Locate the cell with the specified text and output its [x, y] center coordinate. 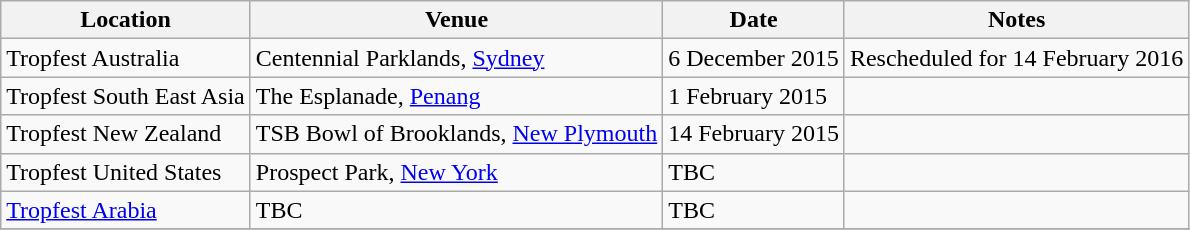
Centennial Parklands, Sydney [456, 58]
Location [126, 20]
The Esplanade, Penang [456, 96]
Tropfest New Zealand [126, 134]
Notes [1016, 20]
TSB Bowl of Brooklands, New Plymouth [456, 134]
Date [754, 20]
Tropfest Australia [126, 58]
Tropfest Arabia [126, 210]
Tropfest United States [126, 172]
6 December 2015 [754, 58]
14 February 2015 [754, 134]
Rescheduled for 14 February 2016 [1016, 58]
Prospect Park, New York [456, 172]
Venue [456, 20]
Tropfest South East Asia [126, 96]
1 February 2015 [754, 96]
